Search for the cell housing the specified text and yield its [X, Y] center coordinate. 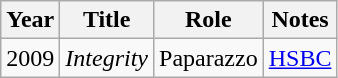
2009 [30, 58]
Role [209, 20]
Title [107, 20]
Paparazzo [209, 58]
Year [30, 20]
HSBC [300, 58]
Notes [300, 20]
Integrity [107, 58]
